Return (X, Y) of the center of cell containing provided text 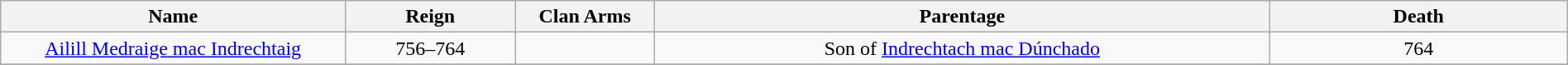
Name (174, 17)
Son of Indrechtach mac Dúnchado (962, 48)
Clan Arms (586, 17)
Reign (430, 17)
756–764 (430, 48)
Ailill Medraige mac Indrechtaig (174, 48)
Parentage (962, 17)
764 (1418, 48)
Death (1418, 17)
